Detect which cell encompasses the target text, then output its [X, Y] center coordinate. 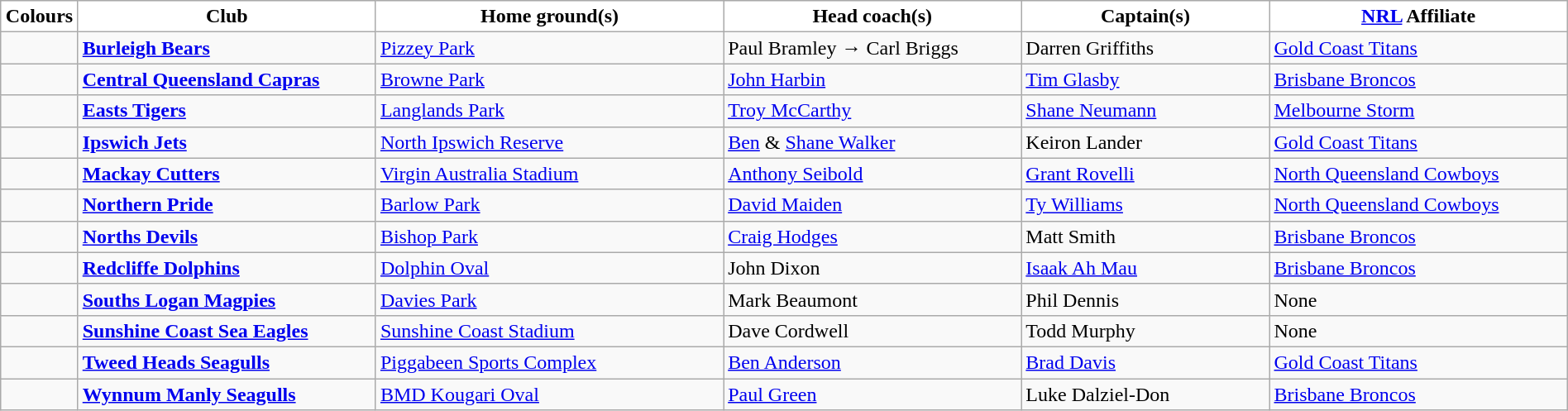
Club [227, 17]
Easts Tigers [227, 111]
Ben & Shane Walker [872, 142]
Phil Dennis [1145, 299]
NRL Affiliate [1418, 17]
John Dixon [872, 268]
Troy McCarthy [872, 111]
Ben Anderson [872, 362]
Bishop Park [549, 237]
Luke Dalziel-Don [1145, 394]
Craig Hodges [872, 237]
North Ipswich Reserve [549, 142]
Central Queensland Capras [227, 79]
Brad Davis [1145, 362]
Head coach(s) [872, 17]
Redcliffe Dolphins [227, 268]
Sunshine Coast Stadium [549, 331]
Paul Green [872, 394]
Ty Williams [1145, 205]
Langlands Park [549, 111]
Dave Cordwell [872, 331]
Isaak Ah Mau [1145, 268]
Colours [40, 17]
Anthony Seibold [872, 174]
Dolphin Oval [549, 268]
Mark Beaumont [872, 299]
John Harbin [872, 79]
Davies Park [549, 299]
Todd Murphy [1145, 331]
Mackay Cutters [227, 174]
Burleigh Bears [227, 48]
Matt Smith [1145, 237]
Browne Park [549, 79]
Tim Glasby [1145, 79]
Tweed Heads Seagulls [227, 362]
Ipswich Jets [227, 142]
Souths Logan Magpies [227, 299]
Wynnum Manly Seagulls [227, 394]
Pizzey Park [549, 48]
BMD Kougari Oval [549, 394]
Northern Pride [227, 205]
Keiron Lander [1145, 142]
David Maiden [872, 205]
Shane Neumann [1145, 111]
Darren Griffiths [1145, 48]
Norths Devils [227, 237]
Melbourne Storm [1418, 111]
Grant Rovelli [1145, 174]
Captain(s) [1145, 17]
Home ground(s) [549, 17]
Sunshine Coast Sea Eagles [227, 331]
Piggabeen Sports Complex [549, 362]
Paul Bramley → Carl Briggs [872, 48]
Virgin Australia Stadium [549, 174]
Barlow Park [549, 205]
